Extract the [x, y] coordinate from the center of the cell holding the provided text.  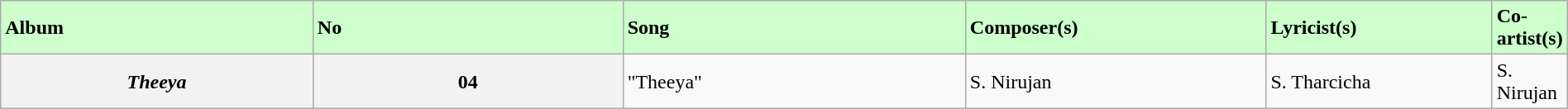
Lyricist(s) [1379, 28]
04 [468, 81]
S. Tharcicha [1379, 81]
"Theeya" [794, 81]
No [468, 28]
Theeya [157, 81]
Album [157, 28]
Song [794, 28]
Composer(s) [1116, 28]
Co-artist(s) [1530, 28]
